Provide the (x, y) coordinate of the cell's center where the given text is located.  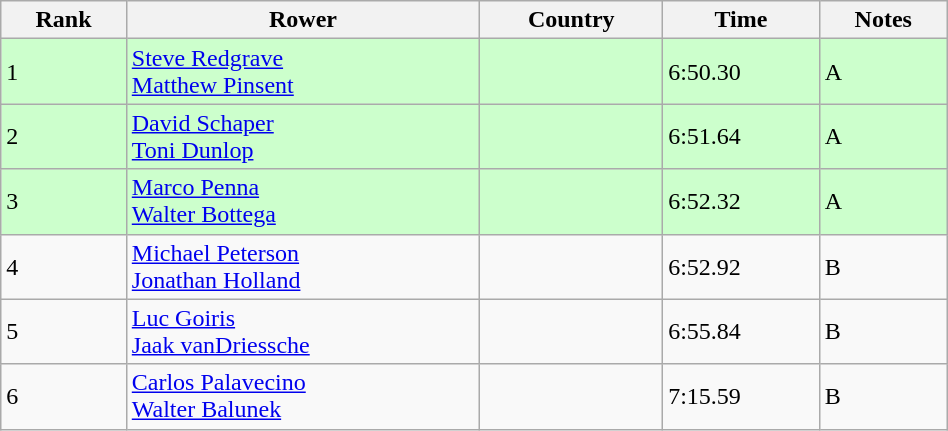
4 (64, 266)
6 (64, 396)
Luc Goiris Jaak vanDriessche (303, 332)
7:15.59 (742, 396)
6:55.84 (742, 332)
5 (64, 332)
1 (64, 72)
Rank (64, 20)
Carlos Palavecino Walter Balunek (303, 396)
Rower (303, 20)
David SchaperToni Dunlop (303, 136)
6:51.64 (742, 136)
Marco PennaWalter Bottega (303, 202)
6:50.30 (742, 72)
Country (572, 20)
3 (64, 202)
Michael Peterson Jonathan Holland (303, 266)
Time (742, 20)
6:52.92 (742, 266)
Notes (883, 20)
6:52.32 (742, 202)
Steve Redgrave Matthew Pinsent (303, 72)
2 (64, 136)
